Determine the (X, Y) coordinate at the center of the cell enclosing the given text.  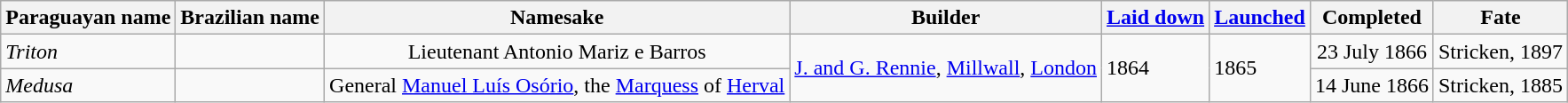
Launched (1260, 18)
23 July 1866 (1372, 51)
1864 (1155, 68)
Stricken, 1885 (1500, 85)
Paraguayan name (89, 18)
Fate (1500, 18)
Laid down (1155, 18)
Brazilian name (250, 18)
J. and G. Rennie, Millwall, London (946, 68)
Namesake (557, 18)
Completed (1372, 18)
1865 (1260, 68)
14 June 1866 (1372, 85)
Medusa (89, 85)
Lieutenant Antonio Mariz e Barros (557, 51)
General Manuel Luís Osório, the Marquess of Herval (557, 85)
Triton (89, 51)
Stricken, 1897 (1500, 51)
Builder (946, 18)
